Determine the [X, Y] coordinate at the center of the cell enclosing the given text.  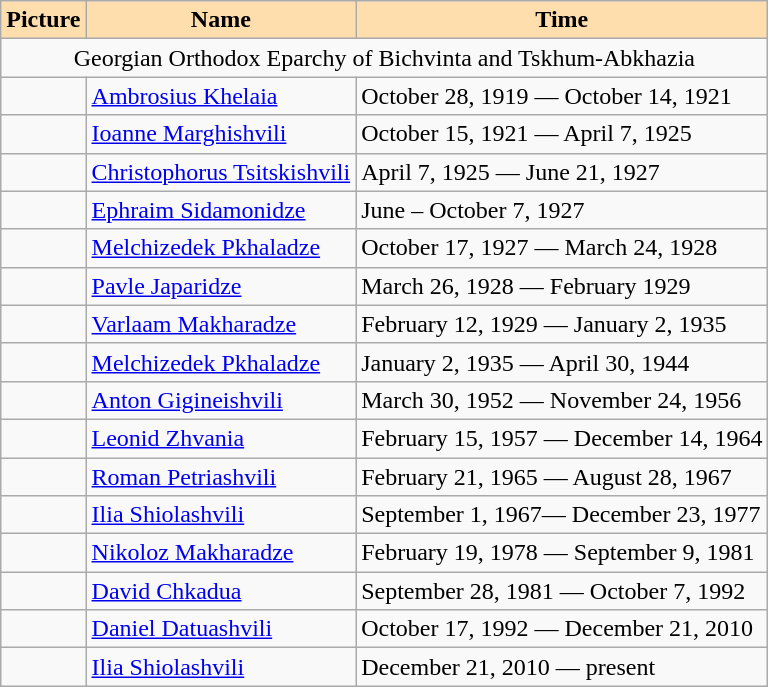
December 21, 2010 — present [562, 667]
October 28, 1919 — October 14, 1921 [562, 96]
January 2, 1935 — April 30, 1944 [562, 362]
Leonid Zhvania [221, 438]
September 1, 1967— December 23, 1977 [562, 515]
October 17, 1992 — December 21, 2010 [562, 629]
February 19, 1978 — September 9, 1981 [562, 553]
Roman Petriashvili [221, 477]
Name [221, 20]
Time [562, 20]
February 21, 1965 — August 28, 1967 [562, 477]
April 7, 1925 — June 21, 1927 [562, 172]
September 28, 1981 — October 7, 1992 [562, 591]
Georgian Orthodox Eparchy of Bichvinta and Tskhum-Abkhazia [384, 58]
Anton Gigineishvili [221, 400]
Christophorus Tsitskishvili [221, 172]
October 15, 1921 — April 7, 1925 [562, 134]
Picture [44, 20]
February 15, 1957 — December 14, 1964 [562, 438]
June – October 7, 1927 [562, 210]
March 26, 1928 — February 1929 [562, 286]
Ambrosius Khelaia [221, 96]
Nikoloz Makharadze [221, 553]
March 30, 1952 — November 24, 1956 [562, 400]
Varlaam Makharadze [221, 324]
David Chkadua [221, 591]
Pavle Japaridze [221, 286]
Daniel Datuashvili [221, 629]
Ephraim Sidamonidze [221, 210]
October 17, 1927 — March 24, 1928 [562, 248]
Ioanne Marghishvili [221, 134]
February 12, 1929 — January 2, 1935 [562, 324]
